Find where the given text appears and provide that cell's center as [x, y] coordinate. 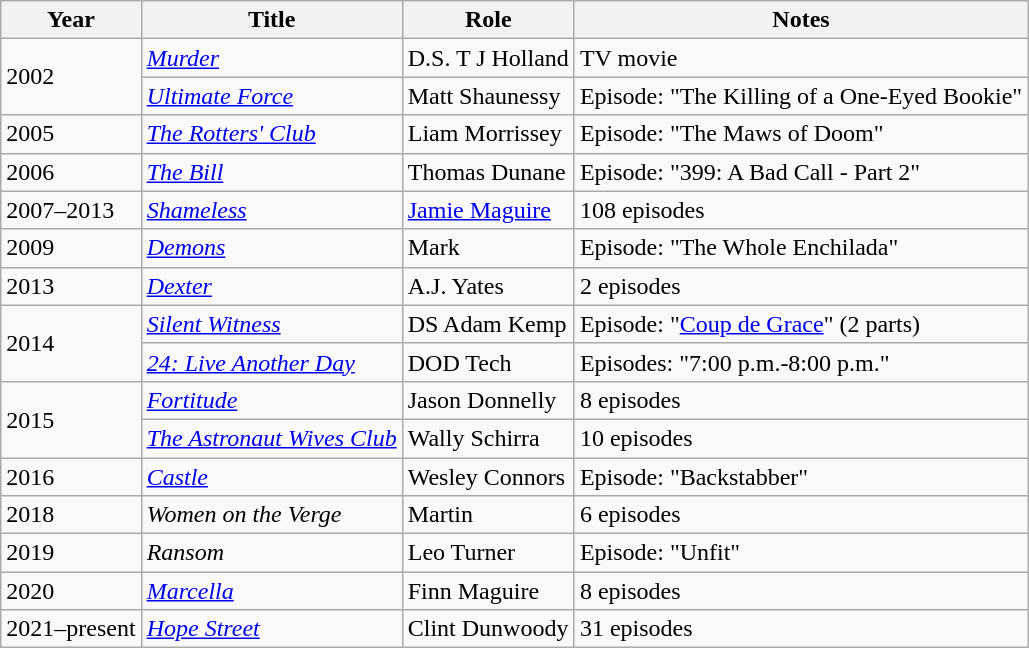
Hope Street [272, 629]
Episode: "Unfit" [800, 553]
Role [488, 20]
2006 [71, 172]
2002 [71, 77]
The Astronaut Wives Club [272, 438]
Silent Witness [272, 324]
D.S. T J Holland [488, 58]
Liam Morrissey [488, 134]
31 episodes [800, 629]
The Rotters' Club [272, 134]
Ransom [272, 553]
2015 [71, 419]
Martin [488, 515]
Ultimate Force [272, 96]
2013 [71, 286]
Episode: "The Whole Enchilada" [800, 248]
Episodes: "7:00 p.m.-8:00 p.m." [800, 362]
Shameless [272, 210]
Matt Shaunessy [488, 96]
Murder [272, 58]
Clint Dunwoody [488, 629]
Notes [800, 20]
Jamie Maguire [488, 210]
Episode: "The Killing of a One-Eyed Bookie" [800, 96]
2018 [71, 515]
2019 [71, 553]
Marcella [272, 591]
Mark [488, 248]
108 episodes [800, 210]
2009 [71, 248]
Thomas Dunane [488, 172]
10 episodes [800, 438]
2016 [71, 477]
Wesley Connors [488, 477]
DOD Tech [488, 362]
2020 [71, 591]
6 episodes [800, 515]
Castle [272, 477]
Episode: "Backstabber" [800, 477]
Women on the Verge [272, 515]
2007–2013 [71, 210]
Dexter [272, 286]
A.J. Yates [488, 286]
2014 [71, 343]
Finn Maguire [488, 591]
Episode: "The Maws of Doom" [800, 134]
2005 [71, 134]
24: Live Another Day [272, 362]
2021–present [71, 629]
2 episodes [800, 286]
Episode: "399: A Bad Call - Part 2" [800, 172]
The Bill [272, 172]
TV movie [800, 58]
Episode: "Coup de Grace" (2 parts) [800, 324]
Year [71, 20]
Jason Donnelly [488, 400]
Wally Schirra [488, 438]
Title [272, 20]
Fortitude [272, 400]
Leo Turner [488, 553]
Demons [272, 248]
DS Adam Kemp [488, 324]
